Identify which cell holds the provided text, then report its (x, y) central coordinate. 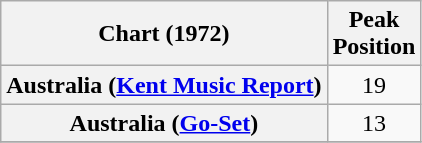
PeakPosition (374, 34)
13 (374, 123)
Chart (1972) (164, 34)
Australia (Go-Set) (164, 123)
19 (374, 85)
Australia (Kent Music Report) (164, 85)
